Identify which cell holds the provided text, then report its [X, Y] central coordinate. 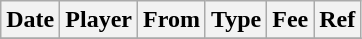
Type [236, 20]
From [171, 20]
Fee [290, 20]
Ref [338, 20]
Player [99, 20]
Date [30, 20]
